Scan for the cell matching the given text and deliver its [x, y] coordinate at center. 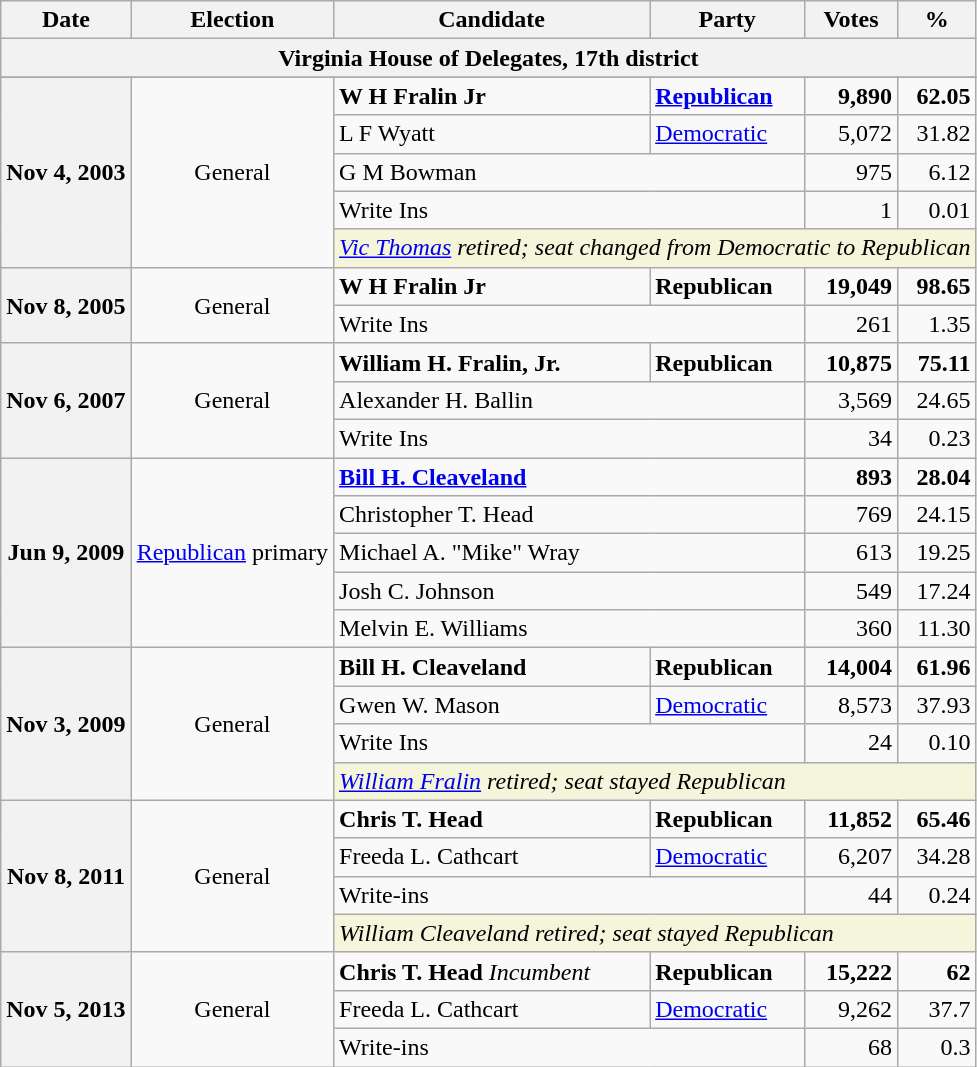
William H. Fralin, Jr. [492, 362]
15,222 [852, 971]
1 [852, 210]
Nov 5, 2013 [66, 1009]
9,890 [852, 96]
Chris T. Head [492, 819]
68 [852, 1047]
Candidate [492, 20]
549 [852, 591]
893 [852, 477]
14,004 [852, 667]
62 [937, 971]
Jun 9, 2009 [66, 553]
19.25 [937, 553]
Votes [852, 20]
8,573 [852, 705]
1.35 [937, 324]
28.04 [937, 477]
0.24 [937, 895]
Nov 8, 2011 [66, 876]
19,049 [852, 286]
61.96 [937, 667]
65.46 [937, 819]
Christopher T. Head [570, 515]
Nov 4, 2003 [66, 172]
62.05 [937, 96]
9,262 [852, 1009]
Nov 8, 2005 [66, 305]
24.65 [937, 400]
% [937, 20]
613 [852, 553]
Election [232, 20]
24 [852, 743]
Republican primary [232, 553]
5,072 [852, 134]
34 [852, 438]
10,875 [852, 362]
360 [852, 629]
Josh C. Johnson [570, 591]
Virginia House of Delegates, 17th district [488, 58]
11,852 [852, 819]
0.10 [937, 743]
Date [66, 20]
0.3 [937, 1047]
24.15 [937, 515]
6,207 [852, 857]
3,569 [852, 400]
31.82 [937, 134]
44 [852, 895]
37.93 [937, 705]
G M Bowman [570, 172]
37.7 [937, 1009]
Nov 6, 2007 [66, 400]
11.30 [937, 629]
Alexander H. Ballin [570, 400]
769 [852, 515]
Vic Thomas retired; seat changed from Democratic to Republican [655, 248]
98.65 [937, 286]
Michael A. "Mike" Wray [570, 553]
Chris T. Head Incumbent [492, 971]
17.24 [937, 591]
Gwen W. Mason [492, 705]
0.23 [937, 438]
975 [852, 172]
6.12 [937, 172]
L F Wyatt [492, 134]
Melvin E. Williams [570, 629]
34.28 [937, 857]
Party [728, 20]
75.11 [937, 362]
William Cleaveland retired; seat stayed Republican [655, 933]
261 [852, 324]
William Fralin retired; seat stayed Republican [655, 781]
Nov 3, 2009 [66, 724]
0.01 [937, 210]
